Pinpoint the cell where the given text exists, returning its [x, y] midpoint coordinate. 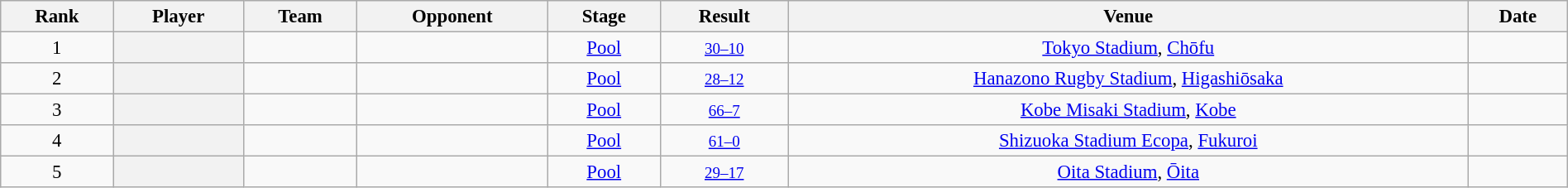
4 [57, 141]
30–10 [724, 48]
Kobe Misaki Stadium, Kobe [1128, 110]
2 [57, 79]
66–7 [724, 110]
Rank [57, 17]
3 [57, 110]
Player [179, 17]
Venue [1128, 17]
Shizuoka Stadium Ecopa, Fukuroi [1128, 141]
28–12 [724, 79]
1 [57, 48]
61–0 [724, 141]
Tokyo Stadium, Chōfu [1128, 48]
Oita Stadium, Ōita [1128, 172]
Team [301, 17]
29–17 [724, 172]
Hanazono Rugby Stadium, Higashiōsaka [1128, 79]
Opponent [453, 17]
Date [1518, 17]
Stage [604, 17]
5 [57, 172]
Result [724, 17]
